Extract the [x, y] coordinate from the center of the cell holding the provided text.  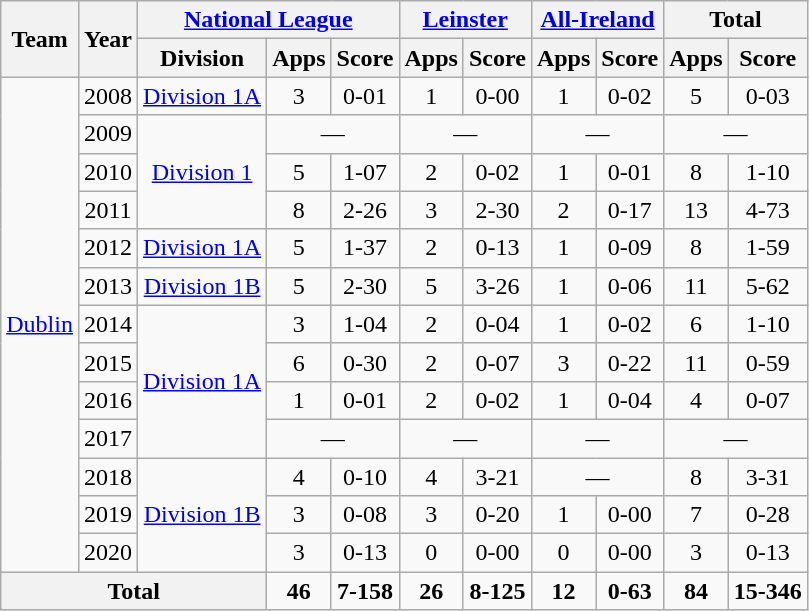
Dublin [40, 324]
7-158 [365, 591]
0-63 [630, 591]
Year [108, 39]
3-26 [497, 286]
0-20 [497, 515]
7 [696, 515]
2-26 [365, 210]
84 [696, 591]
26 [431, 591]
2009 [108, 134]
3-31 [768, 477]
Division 1 [202, 172]
1-37 [365, 248]
Team [40, 39]
1-59 [768, 248]
2008 [108, 96]
2015 [108, 362]
2016 [108, 400]
1-04 [365, 324]
2013 [108, 286]
15-346 [768, 591]
1-07 [365, 172]
5-62 [768, 286]
12 [563, 591]
Leinster [465, 20]
3-21 [497, 477]
2018 [108, 477]
0-28 [768, 515]
0-59 [768, 362]
4-73 [768, 210]
13 [696, 210]
0-22 [630, 362]
National League [268, 20]
All-Ireland [597, 20]
0-06 [630, 286]
46 [299, 591]
2014 [108, 324]
2010 [108, 172]
2017 [108, 438]
0-17 [630, 210]
2011 [108, 210]
2012 [108, 248]
Division [202, 58]
0-30 [365, 362]
2020 [108, 553]
2019 [108, 515]
0-03 [768, 96]
8-125 [497, 591]
0-09 [630, 248]
0-10 [365, 477]
0-08 [365, 515]
